Capture the cell that displays the provided text and extract its [X, Y] central coordinate. 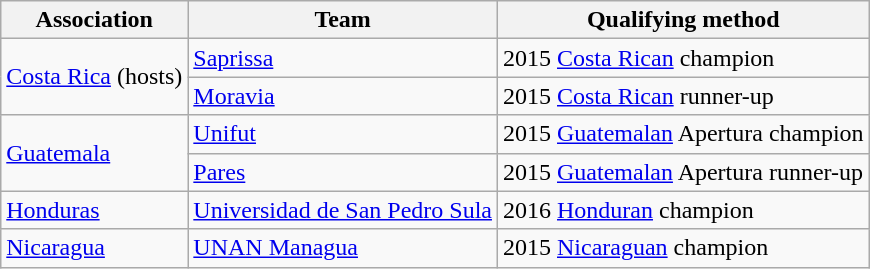
Qualifying method [683, 20]
Costa Rica (hosts) [94, 77]
Association [94, 20]
2015 Guatemalan Apertura runner-up [683, 172]
UNAN Managua [343, 248]
Team [343, 20]
Pares [343, 172]
Honduras [94, 210]
2015 Guatemalan Apertura champion [683, 134]
Nicaragua [94, 248]
2016 Honduran champion [683, 210]
2015 Nicaraguan champion [683, 248]
2015 Costa Rican champion [683, 58]
Unifut [343, 134]
Guatemala [94, 153]
2015 Costa Rican runner-up [683, 96]
Saprissa [343, 58]
Moravia [343, 96]
Universidad de San Pedro Sula [343, 210]
